Locate the cell with the specified text and output its (X, Y) center coordinate. 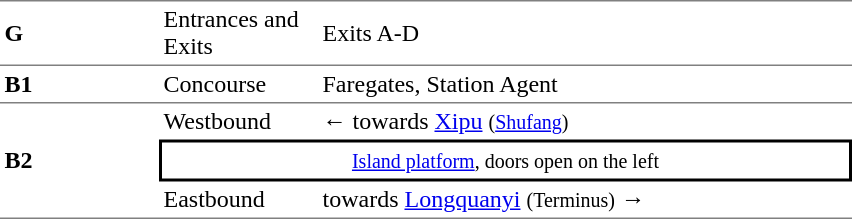
G (80, 33)
Concourse (238, 85)
← towards Xipu (Shufang) (585, 122)
Entrances and Exits (238, 33)
Faregates, Station Agent (585, 85)
Island platform, doors open on the left (506, 161)
Exits A-D (585, 33)
Westbound (238, 122)
B1 (80, 85)
